Search for the cell housing the specified text and yield its [X, Y] center coordinate. 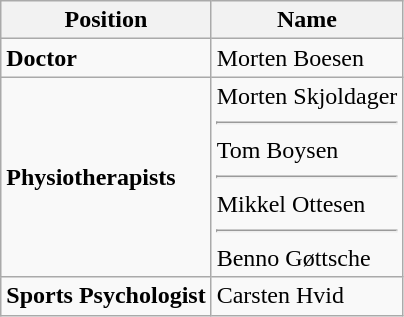
Doctor [106, 58]
Position [106, 20]
Name [307, 20]
Sports Psychologist [106, 296]
Morten Boesen [307, 58]
Morten Skjoldager Tom Boysen Mikkel Ottesen Benno Gøttsche [307, 177]
Carsten Hvid [307, 296]
Physiotherapists [106, 177]
